Capture the cell that displays the provided text and extract its (X, Y) central coordinate. 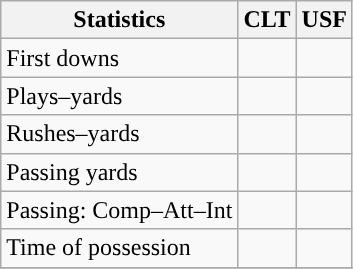
Passing: Comp–Att–Int (120, 210)
Statistics (120, 20)
First downs (120, 58)
Rushes–yards (120, 134)
Plays–yards (120, 96)
Time of possession (120, 248)
Passing yards (120, 172)
CLT (267, 20)
USF (324, 20)
